For the text-containing cell, return its midpoint in [X, Y] coordinate format. 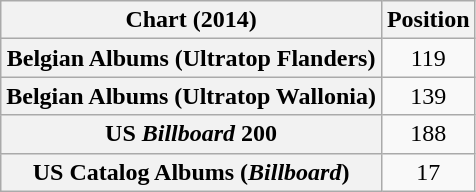
188 [428, 134]
Position [428, 20]
US Billboard 200 [192, 134]
Belgian Albums (Ultratop Wallonia) [192, 96]
US Catalog Albums (Billboard) [192, 172]
119 [428, 58]
Belgian Albums (Ultratop Flanders) [192, 58]
17 [428, 172]
Chart (2014) [192, 20]
139 [428, 96]
